Return (X, Y) of the center of cell containing provided text 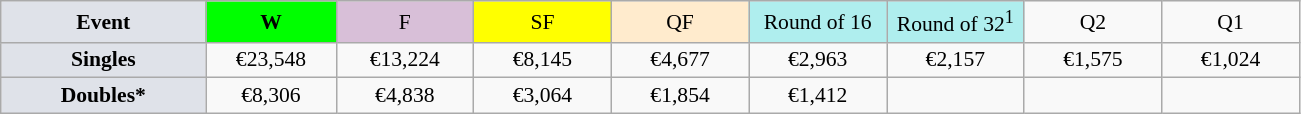
Singles (104, 60)
€2,963 (818, 60)
Round of 321 (955, 22)
€4,838 (405, 96)
Doubles* (104, 96)
Round of 16 (818, 22)
€4,677 (680, 60)
€3,064 (543, 96)
Event (104, 22)
Q1 (1231, 22)
€2,157 (955, 60)
€23,548 (271, 60)
F (405, 22)
€1,412 (818, 96)
€1,575 (1093, 60)
€8,306 (271, 96)
W (271, 22)
Q2 (1093, 22)
SF (543, 22)
QF (680, 22)
€1,024 (1231, 60)
€1,854 (680, 96)
€8,145 (543, 60)
€13,224 (405, 60)
